Find where the given text appears and provide that cell's center as [x, y] coordinate. 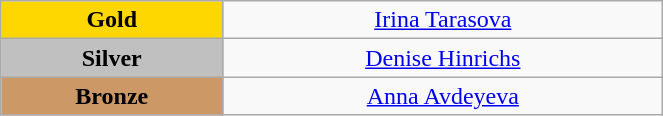
Gold [112, 20]
Irina Tarasova [443, 20]
Anna Avdeyeva [443, 96]
Silver [112, 58]
Denise Hinrichs [443, 58]
Bronze [112, 96]
